Capture the cell that displays the provided text and extract its [X, Y] central coordinate. 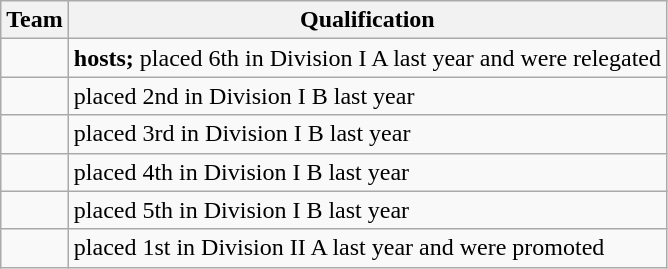
placed 2nd in Division I B last year [367, 96]
hosts; placed 6th in Division I A last year and were relegated [367, 58]
placed 4th in Division I B last year [367, 172]
placed 3rd in Division I B last year [367, 134]
placed 1st in Division II A last year and were promoted [367, 248]
placed 5th in Division I B last year [367, 210]
Team [35, 20]
Qualification [367, 20]
